Search for the cell housing the specified text and yield its (X, Y) center coordinate. 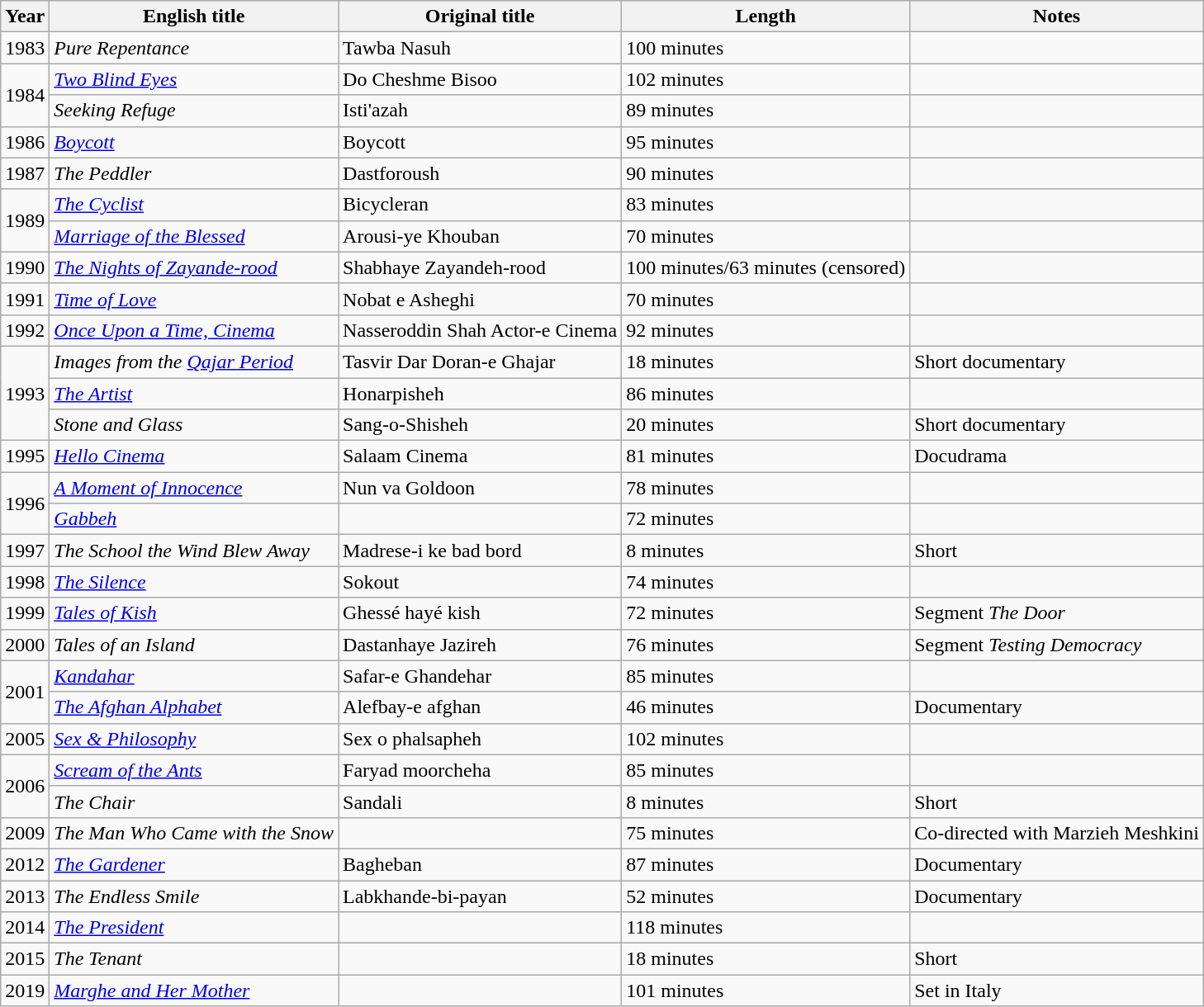
2013 (25, 896)
Salaam Cinema (481, 456)
Segment Testing Democracy (1057, 645)
Labkhande-bi-payan (481, 896)
2006 (25, 786)
118 minutes (766, 928)
101 minutes (766, 990)
Safar-e Ghandehar (481, 676)
Bagheban (481, 864)
Images from the Qajar Period (194, 362)
The Tenant (194, 959)
74 minutes (766, 582)
Tales of Kish (194, 613)
1989 (25, 220)
Dastforoush (481, 173)
The Artist (194, 394)
2014 (25, 928)
Sex o phalsapheh (481, 739)
The Afghan Alphabet (194, 707)
The Chair (194, 801)
2001 (25, 692)
2009 (25, 833)
Time of Love (194, 299)
Stone and Glass (194, 425)
Isti'azah (481, 111)
The President (194, 928)
The School the Wind Blew Away (194, 551)
Dastanhaye Jazireh (481, 645)
Scream of the Ants (194, 770)
1993 (25, 393)
1992 (25, 330)
100 minutes (766, 48)
1983 (25, 48)
1987 (25, 173)
1997 (25, 551)
Segment The Door (1057, 613)
Sokout (481, 582)
92 minutes (766, 330)
English title (194, 17)
Pure Repentance (194, 48)
The Gardener (194, 864)
A Moment of Innocence (194, 488)
76 minutes (766, 645)
Alefbay-e afghan (481, 707)
2019 (25, 990)
89 minutes (766, 111)
1999 (25, 613)
75 minutes (766, 833)
Co-directed with Marzieh Meshkini (1057, 833)
Original title (481, 17)
Tasvir Dar Doran-e Ghajar (481, 362)
Arousi-ye Khouban (481, 236)
The Nights of Zayande-rood (194, 267)
78 minutes (766, 488)
2012 (25, 864)
Shabhaye Zayandeh-rood (481, 267)
Madrese-i ke bad bord (481, 551)
Bicycleran (481, 205)
Year (25, 17)
Sandali (481, 801)
1995 (25, 456)
81 minutes (766, 456)
The Endless Smile (194, 896)
Set in Italy (1057, 990)
The Cyclist (194, 205)
The Silence (194, 582)
The Man Who Came with the Snow (194, 833)
Nun va Goldoon (481, 488)
2000 (25, 645)
1996 (25, 503)
Marriage of the Blessed (194, 236)
Faryad moorcheha (481, 770)
1986 (25, 142)
Nasseroddin Shah Actor-e Cinema (481, 330)
Hello Cinema (194, 456)
Marghe and Her Mother (194, 990)
Docudrama (1057, 456)
1990 (25, 267)
Seeking Refuge (194, 111)
Sang-o-Shisheh (481, 425)
1984 (25, 95)
87 minutes (766, 864)
1991 (25, 299)
Once Upon a Time, Cinema (194, 330)
52 minutes (766, 896)
Kandahar (194, 676)
Sex & Philosophy (194, 739)
95 minutes (766, 142)
Notes (1057, 17)
2015 (25, 959)
Gabbeh (194, 519)
1998 (25, 582)
Ghessé hayé kish (481, 613)
Length (766, 17)
20 minutes (766, 425)
The Peddler (194, 173)
86 minutes (766, 394)
Tawba Nasuh (481, 48)
2005 (25, 739)
46 minutes (766, 707)
Nobat e Asheghi (481, 299)
Two Blind Eyes (194, 79)
90 minutes (766, 173)
Honarpisheh (481, 394)
83 minutes (766, 205)
Do Cheshme Bisoo (481, 79)
Tales of an Island (194, 645)
100 minutes/63 minutes (censored) (766, 267)
